Return the [X, Y] coordinate for the center point of the cell that contains the specified text.  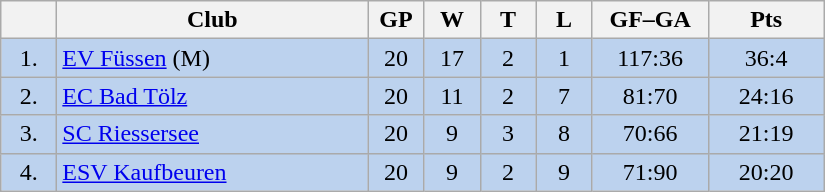
1. [29, 58]
4. [29, 172]
71:90 [650, 172]
EC Bad Tölz [212, 96]
117:36 [650, 58]
36:4 [766, 58]
17 [452, 58]
EV Füssen (M) [212, 58]
ESV Kaufbeuren [212, 172]
81:70 [650, 96]
1 [564, 58]
GP [396, 20]
21:19 [766, 134]
24:16 [766, 96]
70:66 [650, 134]
20:20 [766, 172]
7 [564, 96]
3. [29, 134]
11 [452, 96]
3 [508, 134]
SC Riessersee [212, 134]
Pts [766, 20]
W [452, 20]
L [564, 20]
2. [29, 96]
GF–GA [650, 20]
Club [212, 20]
8 [564, 134]
T [508, 20]
